Find where the given text appears and provide that cell's center as [X, Y] coordinate. 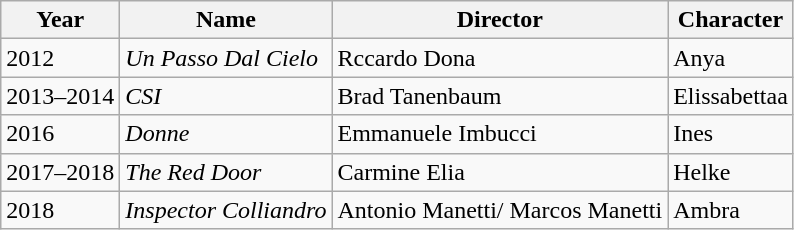
Emmanuele Imbucci [500, 134]
2017–2018 [60, 172]
Character [731, 20]
2012 [60, 58]
Donne [226, 134]
Ines [731, 134]
Inspector Colliandro [226, 210]
Carmine Elia [500, 172]
Elissabettaa [731, 96]
The Red Door [226, 172]
Director [500, 20]
Antonio Manetti/ Marcos Manetti [500, 210]
2018 [60, 210]
Helke [731, 172]
Rccardo Dona [500, 58]
Un Passo Dal Cielo [226, 58]
CSI [226, 96]
Ambra [731, 210]
Year [60, 20]
Brad Tanenbaum [500, 96]
2013–2014 [60, 96]
Name [226, 20]
2016 [60, 134]
Anya [731, 58]
